Determine the (x, y) coordinate at the center of the cell enclosing the given text.  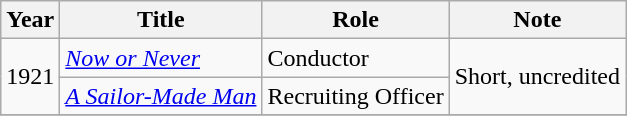
Recruiting Officer (356, 96)
Year (30, 20)
Title (161, 20)
Role (356, 20)
1921 (30, 77)
Now or Never (161, 58)
Conductor (356, 58)
Short, uncredited (537, 77)
Note (537, 20)
A Sailor-Made Man (161, 96)
